Scan for the cell matching the given text and deliver its (x, y) coordinate at center. 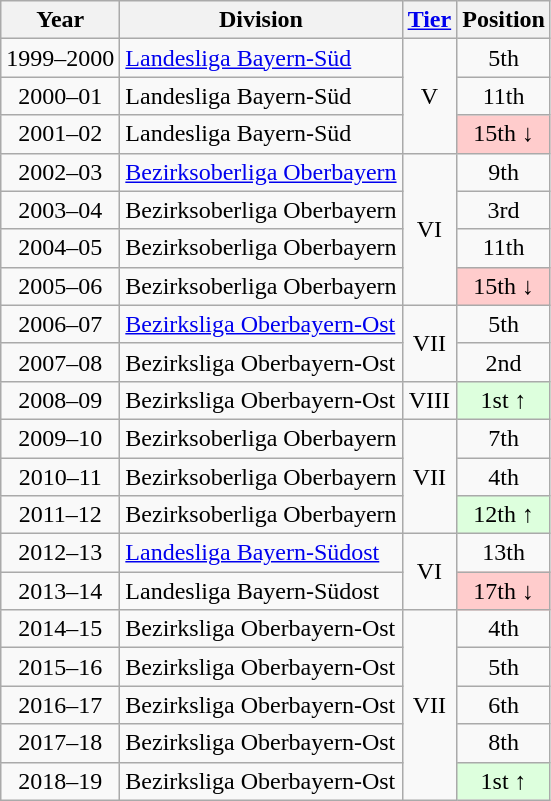
V (430, 96)
Tier (430, 20)
2002–03 (60, 172)
3rd (504, 210)
Year (60, 20)
13th (504, 553)
8th (504, 743)
Division (261, 20)
2011–12 (60, 515)
2nd (504, 362)
2008–09 (60, 400)
2009–10 (60, 438)
2007–08 (60, 362)
7th (504, 438)
12th ↑ (504, 515)
2015–16 (60, 667)
2018–19 (60, 781)
2006–07 (60, 324)
2014–15 (60, 629)
2000–01 (60, 96)
2004–05 (60, 248)
1999–2000 (60, 58)
2001–02 (60, 134)
2003–04 (60, 210)
2012–13 (60, 553)
2010–11 (60, 477)
6th (504, 705)
VIII (430, 400)
17th ↓ (504, 591)
Position (504, 20)
2016–17 (60, 705)
2017–18 (60, 743)
2013–14 (60, 591)
2005–06 (60, 286)
9th (504, 172)
